Detect which cell encompasses the target text, then output its [x, y] center coordinate. 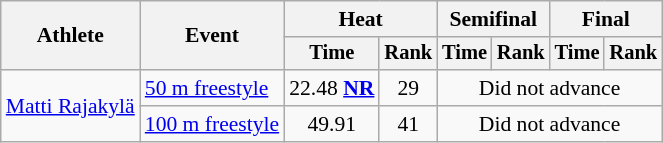
49.91 [332, 124]
22.48 NR [332, 88]
Semifinal [493, 19]
Final [606, 19]
100 m freestyle [212, 124]
50 m freestyle [212, 88]
Matti Rajakylä [70, 106]
Heat [360, 19]
Athlete [70, 36]
Event [212, 36]
29 [408, 88]
41 [408, 124]
